Extract the [X, Y] coordinate from the center of the cell holding the provided text.  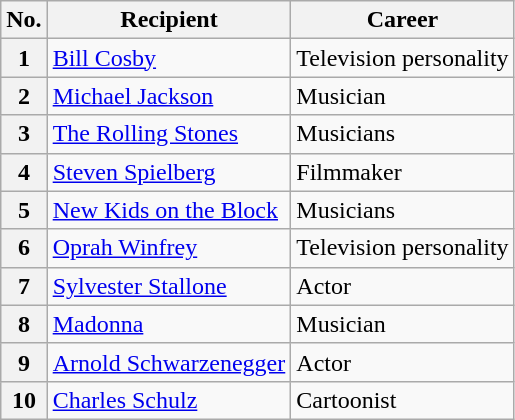
Arnold Schwarzenegger [169, 362]
Steven Spielberg [169, 172]
1 [24, 58]
9 [24, 362]
No. [24, 20]
3 [24, 134]
The Rolling Stones [169, 134]
Bill Cosby [169, 58]
Cartoonist [402, 400]
Filmmaker [402, 172]
Michael Jackson [169, 96]
2 [24, 96]
6 [24, 248]
New Kids on the Block [169, 210]
Recipient [169, 20]
Career [402, 20]
Oprah Winfrey [169, 248]
Charles Schulz [169, 400]
4 [24, 172]
Madonna [169, 324]
5 [24, 210]
7 [24, 286]
8 [24, 324]
10 [24, 400]
Sylvester Stallone [169, 286]
